Locate the cell with the specified text and output its [x, y] center coordinate. 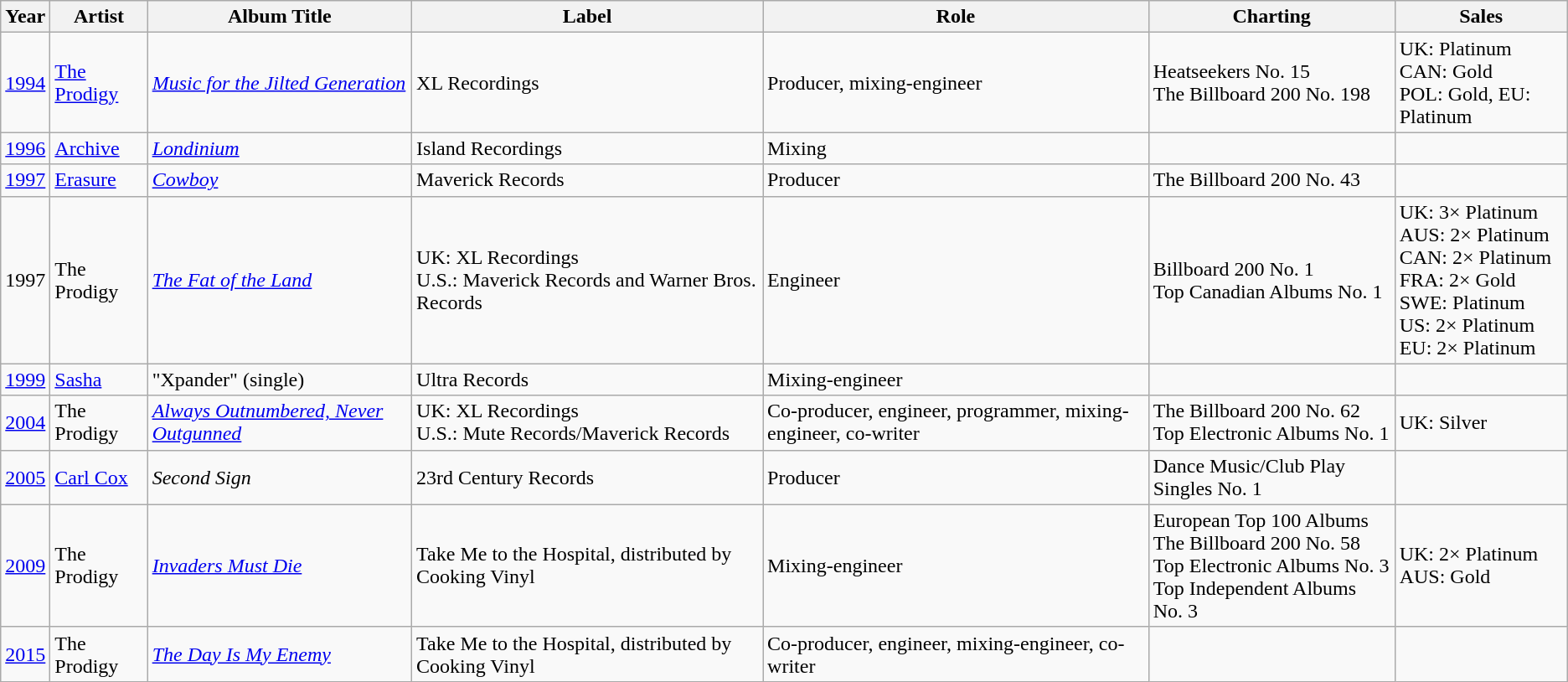
Producer, mixing-engineer [957, 82]
Mixing [957, 148]
Maverick Records [588, 180]
2009 [25, 566]
XL Recordings [588, 82]
Ultra Records [588, 380]
Island Recordings [588, 148]
Charting [1271, 17]
The Billboard 200 No. 43 [1271, 180]
The Day Is My Enemy [280, 654]
Cowboy [280, 180]
23rd Century Records [588, 478]
Role [957, 17]
Heatseekers No. 15The Billboard 200 No. 198 [1271, 82]
"Xpander" (single) [280, 380]
Label [588, 17]
Billboard 200 No. 1Top Canadian Albums No. 1 [1271, 280]
Invaders Must Die [280, 566]
Album Title [280, 17]
UK: XL RecordingsU.S.: Mute Records/Maverick Records [588, 422]
Always Outnumbered, Never Outgunned [280, 422]
Sales [1481, 17]
The Fat of the Land [280, 280]
Artist [99, 17]
Sasha [99, 380]
Co-producer, engineer, programmer, mixing-engineer, co-writer [957, 422]
Music for the Jilted Generation [280, 82]
Second Sign [280, 478]
1994 [25, 82]
UK: 2× PlatinumAUS: Gold [1481, 566]
UK: XL RecordingsU.S.: Maverick Records and Warner Bros. Records [588, 280]
UK: 3× PlatinumAUS: 2× PlatinumCAN: 2× PlatinumFRA: 2× GoldSWE: PlatinumUS: 2× PlatinumEU: 2× Platinum [1481, 280]
1999 [25, 380]
The Billboard 200 No. 62Top Electronic Albums No. 1 [1271, 422]
Erasure [99, 180]
Londinium [280, 148]
2015 [25, 654]
Carl Cox [99, 478]
Engineer [957, 280]
UK: Silver [1481, 422]
UK: PlatinumCAN: GoldPOL: Gold, EU: Platinum [1481, 82]
Year [25, 17]
Archive [99, 148]
Dance Music/Club Play Singles No. 1 [1271, 478]
2004 [25, 422]
Co-producer, engineer, mixing-engineer, co-writer [957, 654]
1996 [25, 148]
European Top 100 AlbumsThe Billboard 200 No. 58Top Electronic Albums No. 3Top Independent Albums No. 3 [1271, 566]
2005 [25, 478]
